For the text-containing cell, return its midpoint in [x, y] coordinate format. 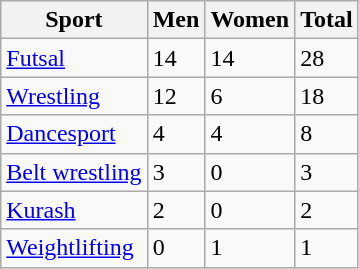
Total [327, 20]
12 [176, 96]
28 [327, 58]
6 [250, 96]
Sport [74, 20]
Weightlifting [74, 248]
Belt wrestling [74, 172]
Women [250, 20]
Futsal [74, 58]
Dancesport [74, 134]
8 [327, 134]
Kurash [74, 210]
Wrestling [74, 96]
18 [327, 96]
Men [176, 20]
